Return [x, y] of the center of cell containing provided text 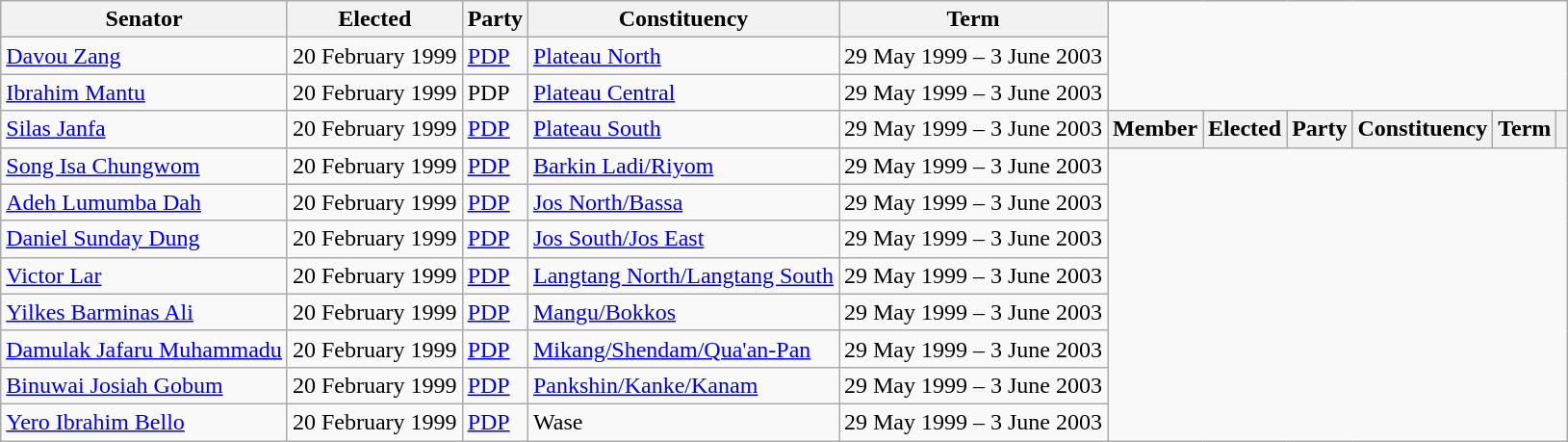
Senator [144, 19]
Daniel Sunday Dung [144, 239]
Binuwai Josiah Gobum [144, 385]
Yilkes Barminas Ali [144, 312]
Mangu/Bokkos [683, 312]
Yero Ibrahim Bello [144, 422]
Davou Zang [144, 56]
Ibrahim Mantu [144, 92]
Jos South/Jos East [683, 239]
Langtang North/Langtang South [683, 275]
Pankshin/Kanke/Kanam [683, 385]
Plateau South [683, 129]
Victor Lar [144, 275]
Wase [683, 422]
Silas Janfa [144, 129]
Jos North/Bassa [683, 202]
Barkin Ladi/Riyom [683, 166]
Song Isa Chungwom [144, 166]
Adeh Lumumba Dah [144, 202]
Mikang/Shendam/Qua'an-Pan [683, 349]
Plateau North [683, 56]
Plateau Central [683, 92]
Member [1155, 129]
Damulak Jafaru Muhammadu [144, 349]
